Locate the cell with the specified text and output its (X, Y) center coordinate. 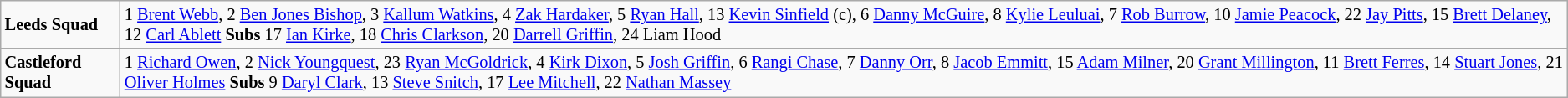
Castleford Squad (60, 73)
Leeds Squad (60, 24)
